Scan for the cell matching the given text and deliver its (x, y) coordinate at center. 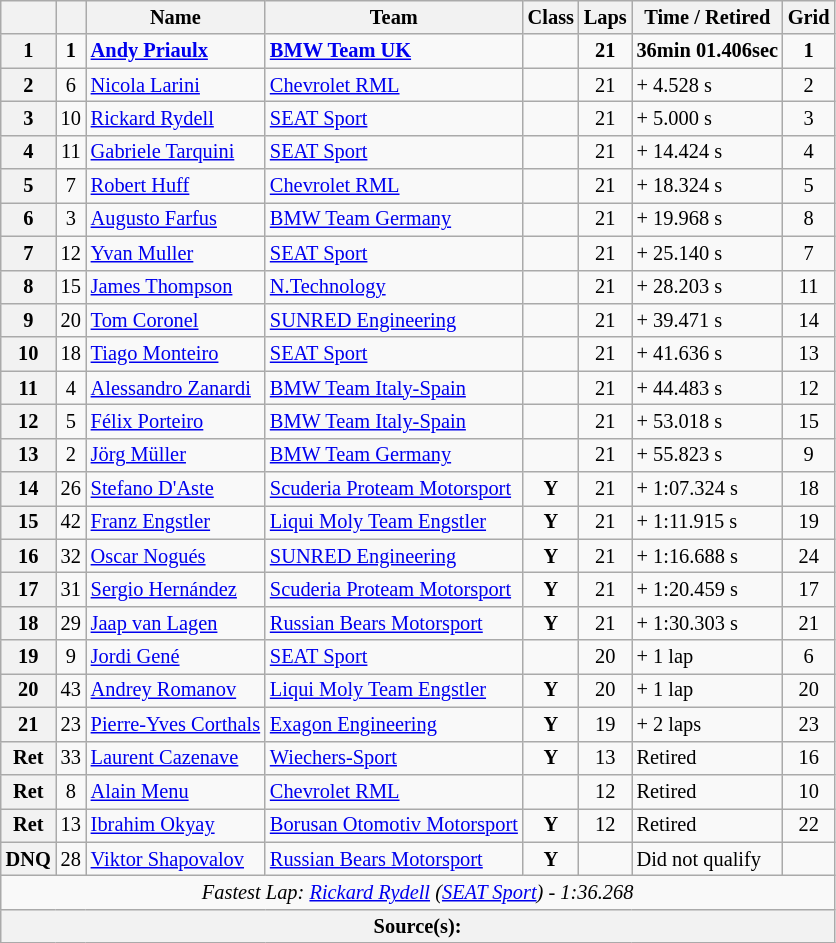
Ibrahim Okyay (176, 825)
Robert Huff (176, 186)
+ 39.471 s (708, 320)
+ 18.324 s (708, 186)
Source(s): (418, 926)
+ 55.823 s (708, 455)
42 (71, 522)
Yvan Muller (176, 253)
Grid (809, 17)
Rickard Rydell (176, 118)
Borusan Otomotiv Motorsport (394, 825)
+ 28.203 s (708, 287)
+ 53.018 s (708, 421)
+ 1:11.915 s (708, 522)
BMW Team UK (394, 51)
Alessandro Zanardi (176, 388)
Jörg Müller (176, 455)
Laurent Cazenave (176, 758)
Name (176, 17)
Tom Coronel (176, 320)
Jordi Gené (176, 657)
+ 44.483 s (708, 388)
29 (71, 623)
+ 41.636 s (708, 354)
Fastest Lap: Rickard Rydell (SEAT Sport) - 1:36.268 (418, 892)
Andrey Romanov (176, 690)
Alain Menu (176, 791)
24 (809, 556)
DNQ (28, 859)
43 (71, 690)
+ 1:07.324 s (708, 489)
Class (551, 17)
+ 1:16.688 s (708, 556)
33 (71, 758)
Pierre-Yves Corthals (176, 724)
22 (809, 825)
+ 2 laps (708, 724)
+ 14.424 s (708, 152)
+ 1:30.303 s (708, 623)
+ 25.140 s (708, 253)
+ 5.000 s (708, 118)
N.Technology (394, 287)
Time / Retired (708, 17)
Félix Porteiro (176, 421)
Andy Priaulx (176, 51)
Team (394, 17)
31 (71, 589)
Exagon Engineering (394, 724)
36min 01.406sec (708, 51)
26 (71, 489)
Did not qualify (708, 859)
Laps (606, 17)
+ 4.528 s (708, 85)
+ 1:20.459 s (708, 589)
Jaap van Lagen (176, 623)
Wiechers-Sport (394, 758)
Tiago Monteiro (176, 354)
+ 19.968 s (708, 219)
Gabriele Tarquini (176, 152)
Viktor Shapovalov (176, 859)
Nicola Larini (176, 85)
Augusto Farfus (176, 219)
28 (71, 859)
Sergio Hernández (176, 589)
Franz Engstler (176, 522)
Stefano D'Aste (176, 489)
32 (71, 556)
James Thompson (176, 287)
Oscar Nogués (176, 556)
